Pinpoint the cell where the given text exists, returning its (X, Y) midpoint coordinate. 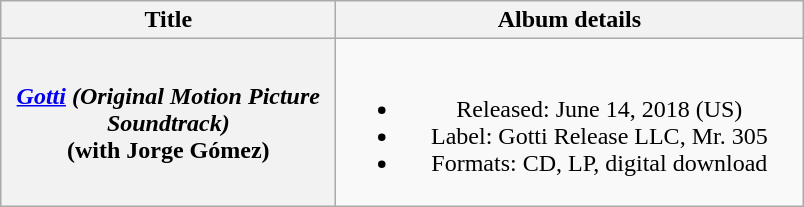
Gotti (Original Motion Picture Soundtrack) (with Jorge Gómez) (168, 122)
Album details (570, 20)
Title (168, 20)
Released: June 14, 2018 (US)Label: Gotti Release LLC, Mr. 305Formats: CD, LP, digital download (570, 122)
